Determine the (x, y) coordinate at the center of the cell enclosing the given text.  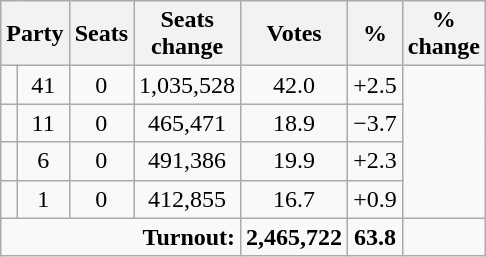
42.0 (294, 85)
Party (35, 34)
63.8 (376, 237)
16.7 (294, 199)
2,465,722 (294, 237)
Seats (101, 34)
18.9 (294, 123)
19.9 (294, 161)
11 (43, 123)
+2.3 (376, 161)
6 (43, 161)
Votes (294, 34)
1,035,528 (188, 85)
+0.9 (376, 199)
Turnout: (121, 237)
465,471 (188, 123)
+2.5 (376, 85)
412,855 (188, 199)
1 (43, 199)
% (376, 34)
%change (444, 34)
41 (43, 85)
Seatschange (188, 34)
491,386 (188, 161)
−3.7 (376, 123)
